Capture the cell that displays the provided text and extract its (X, Y) central coordinate. 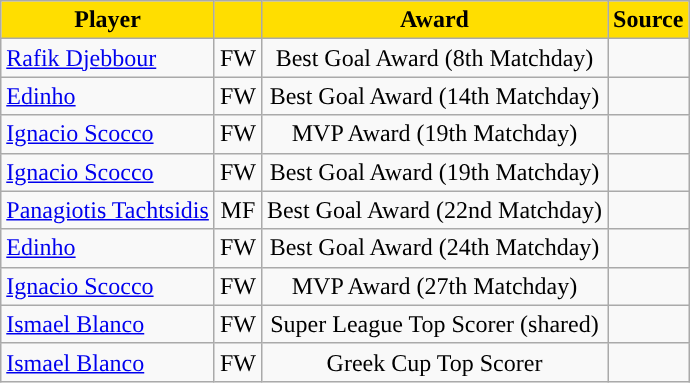
Best Goal Award (22nd Matchday) (434, 210)
Super League Top Scorer (shared) (434, 324)
Panagiotis Tachtsidis (108, 210)
MF (238, 210)
MVP Award (19th Matchday) (434, 134)
MVP Award (27th Matchday) (434, 286)
Best Goal Award (14th Matchday) (434, 96)
Best Goal Award (24th Matchday) (434, 248)
Player (108, 20)
Rafik Djebbour (108, 58)
Source (648, 20)
Best Goal Award (19th Matchday) (434, 172)
Greek Cup Top Scorer (434, 362)
Best Goal Award (8th Matchday) (434, 58)
Award (434, 20)
